From the cell containing the given text, extract its center point as [x, y] coordinate. 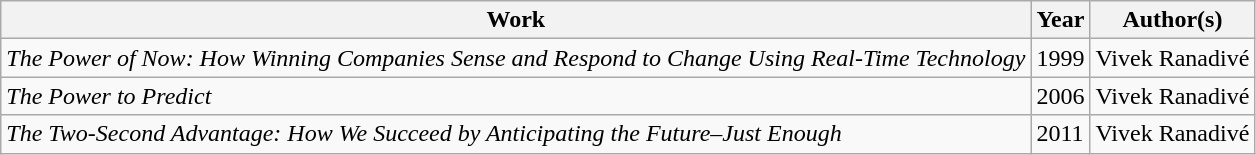
2006 [1060, 96]
Work [516, 20]
2011 [1060, 134]
Author(s) [1172, 20]
The Power to Predict [516, 96]
The Two-Second Advantage: How We Succeed by Anticipating the Future–Just Enough [516, 134]
The Power of Now: How Winning Companies Sense and Respond to Change Using Real-Time Technology [516, 58]
Year [1060, 20]
1999 [1060, 58]
